Detect which cell encompasses the target text, then output its [x, y] center coordinate. 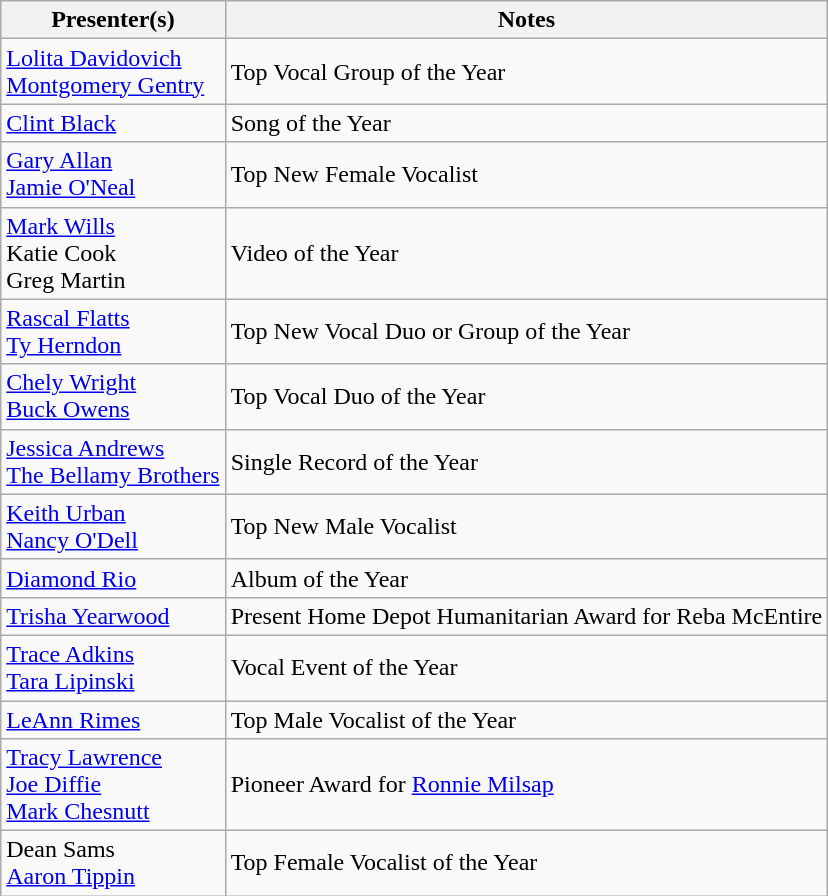
Notes [526, 20]
Presenter(s) [113, 20]
Gary AllanJamie O'Neal [113, 174]
Pioneer Award for Ronnie Milsap [526, 785]
Tracy LawrenceJoe DiffieMark Chesnutt [113, 785]
Rascal FlattsTy Herndon [113, 332]
LeAnn Rimes [113, 719]
Lolita DavidovichMontgomery Gentry [113, 72]
Diamond Rio [113, 578]
Top New Male Vocalist [526, 526]
Album of the Year [526, 578]
Top Male Vocalist of the Year [526, 719]
Vocal Event of the Year [526, 668]
Top New Female Vocalist [526, 174]
Top Vocal Duo of the Year [526, 396]
Top Female Vocalist of the Year [526, 864]
Top New Vocal Duo or Group of the Year [526, 332]
Keith UrbanNancy O'Dell [113, 526]
Chely WrightBuck Owens [113, 396]
Top Vocal Group of the Year [526, 72]
Present Home Depot Humanitarian Award for Reba McEntire [526, 616]
Jessica AndrewsThe Bellamy Brothers [113, 462]
Single Record of the Year [526, 462]
Clint Black [113, 123]
Video of the Year [526, 253]
Dean SamsAaron Tippin [113, 864]
Mark WillsKatie CookGreg Martin [113, 253]
Song of the Year [526, 123]
Trisha Yearwood [113, 616]
Trace AdkinsTara Lipinski [113, 668]
